Search for the cell housing the specified text and yield its [x, y] center coordinate. 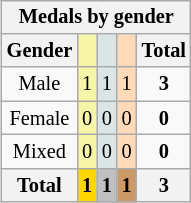
Male [40, 84]
Gender [40, 51]
Mixed [40, 152]
Female [40, 118]
Medals by gender [96, 17]
